Output the [X, Y] coordinate of the center of the cell containing the given text.  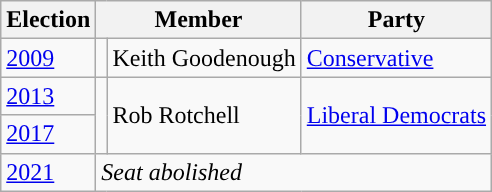
Rob Rotchell [204, 115]
Seat abolished [294, 172]
Conservative [396, 58]
Liberal Democrats [396, 115]
Member [198, 20]
Party [396, 20]
Election [48, 20]
2013 [48, 96]
2009 [48, 58]
2017 [48, 134]
Keith Goodenough [204, 58]
2021 [48, 172]
